Detect which cell encompasses the target text, then output its (x, y) center coordinate. 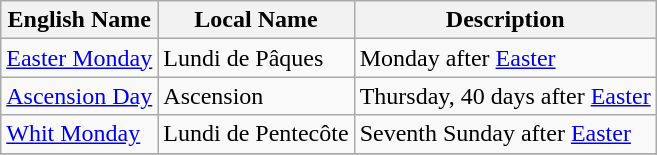
Ascension Day (80, 96)
Thursday, 40 days after Easter (505, 96)
Description (505, 20)
Local Name (256, 20)
Lundi de Pentecôte (256, 134)
Whit Monday (80, 134)
Ascension (256, 96)
Lundi de Pâques (256, 58)
Seventh Sunday after Easter (505, 134)
Easter Monday (80, 58)
Monday after Easter (505, 58)
English Name (80, 20)
